Output the [X, Y] coordinate of the center of the cell containing the given text.  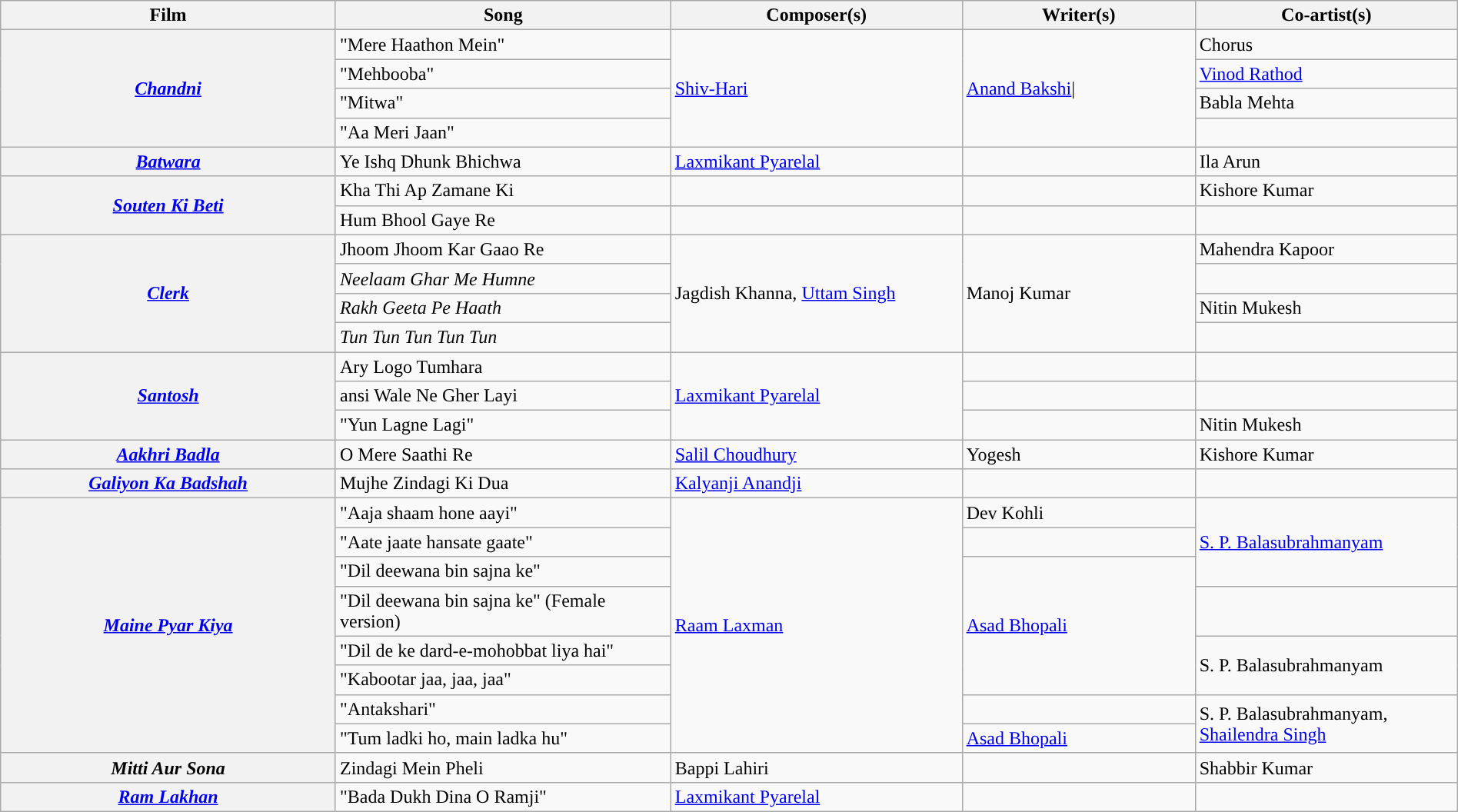
"Kabootar jaa, jaa, jaa" [503, 680]
Chorus [1326, 45]
"Aaja shaam hone aayi" [503, 513]
"Bada Dukh Dina O Ramji" [503, 797]
Bappi Lahiri [817, 767]
Batwara [168, 161]
Shiv-Hari [817, 88]
Jagdish Khanna, Uttam Singh [817, 293]
Aakhri Badla [168, 454]
"Mere Haathon Mein" [503, 45]
Manoj Kumar [1078, 293]
"Aate jaate hansate gaate" [503, 542]
"Dil deewana bin sajna ke" [503, 571]
Ram Lakhan [168, 797]
Film [168, 15]
Composer(s) [817, 15]
Rakh Geeta Pe Haath [503, 308]
Hum Bhool Gaye Re [503, 220]
"Dil deewana bin sajna ke" (Female version) [503, 611]
Babla Mehta [1326, 103]
Souten Ki Beti [168, 205]
ansi Wale Ne Gher Layi [503, 396]
Mitti Aur Sona [168, 767]
Yogesh [1078, 454]
Anand Bakshi| [1078, 88]
Co-artist(s) [1326, 15]
Kha Thi Ap Zamane Ki [503, 191]
S. P. Balasubrahmanyam, Shailendra Singh [1326, 724]
Ye Ishq Dhunk Bhichwa [503, 161]
Chandni [168, 88]
"Dil de ke dard-e-mohobbat liya hai" [503, 651]
Mujhe Zindagi Ki Dua [503, 484]
Song [503, 15]
Vinod Rathod [1326, 74]
"Tum ladki ho, main ladka hu" [503, 738]
Tun Tun Tun Tun Tun [503, 337]
Galiyon Ka Badshah [168, 484]
Zindagi Mein Pheli [503, 767]
"Mehbooba" [503, 74]
Salil Choudhury [817, 454]
Ila Arun [1326, 161]
O Mere Saathi Re [503, 454]
"Aa Meri Jaan" [503, 132]
Raam Laxman [817, 626]
Shabbir Kumar [1326, 767]
Santosh [168, 396]
Writer(s) [1078, 15]
Maine Pyar Kiya [168, 626]
"Yun Lagne Lagi" [503, 425]
Jhoom Jhoom Kar Gaao Re [503, 249]
"Antakshari" [503, 709]
Dev Kohli [1078, 513]
Neelaam Ghar Me Humne [503, 278]
Kalyanji Anandji [817, 484]
"Mitwa" [503, 103]
Clerk [168, 293]
Mahendra Kapoor [1326, 249]
Ary Logo Tumhara [503, 367]
